Determine the (X, Y) coordinate at the center of the cell enclosing the given text.  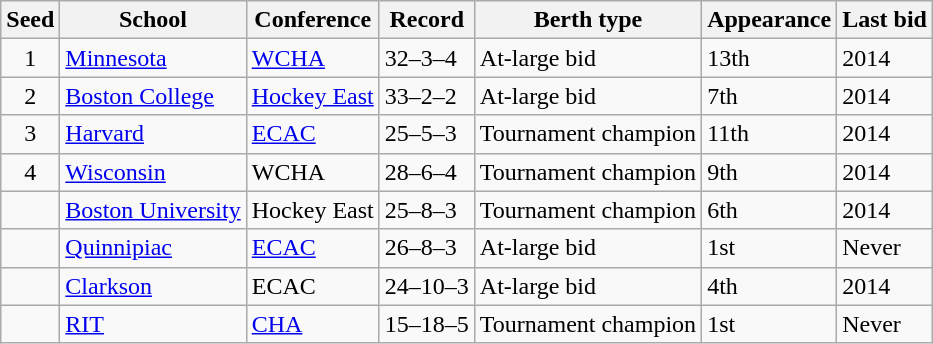
RIT (153, 324)
Clarkson (153, 286)
School (153, 20)
Conference (312, 20)
Harvard (153, 134)
2 (30, 96)
9th (770, 172)
Last bid (885, 20)
Seed (30, 20)
3 (30, 134)
32–3–4 (426, 58)
Record (426, 20)
6th (770, 210)
28–6–4 (426, 172)
11th (770, 134)
7th (770, 96)
33–2–2 (426, 96)
4 (30, 172)
Minnesota (153, 58)
Quinnipiac (153, 248)
Boston University (153, 210)
Boston College (153, 96)
CHA (312, 324)
26–8–3 (426, 248)
15–18–5 (426, 324)
24–10–3 (426, 286)
13th (770, 58)
25–5–3 (426, 134)
25–8–3 (426, 210)
4th (770, 286)
Wisconsin (153, 172)
Appearance (770, 20)
1 (30, 58)
Berth type (588, 20)
